Find where the given text appears and provide that cell's center as (X, Y) coordinate. 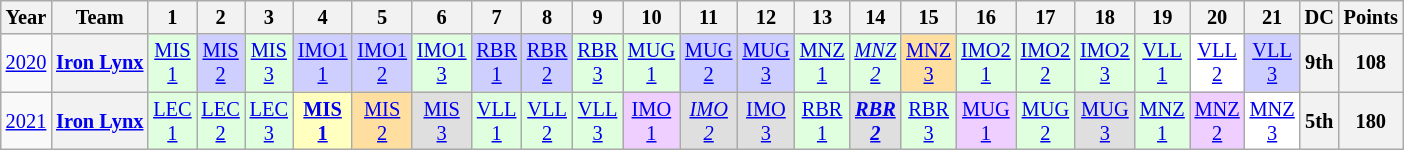
13 (822, 17)
DC (1320, 17)
Team (100, 17)
17 (1046, 17)
16 (986, 17)
180 (1371, 121)
2020 (26, 63)
LEC1 (172, 121)
19 (1162, 17)
8 (547, 17)
5 (382, 17)
IMO3 (766, 121)
108 (1371, 63)
7 (496, 17)
9 (597, 17)
IMO1 (652, 121)
12 (766, 17)
15 (928, 17)
1 (172, 17)
LEC3 (269, 121)
9th (1320, 63)
14 (876, 17)
IMO2 (708, 121)
20 (1218, 17)
IMO12 (382, 63)
IMO21 (986, 63)
18 (1105, 17)
2 (220, 17)
3 (269, 17)
IMO23 (1105, 63)
IMO13 (442, 63)
IMO11 (323, 63)
Points (1371, 17)
21 (1272, 17)
2021 (26, 121)
LEC2 (220, 121)
5th (1320, 121)
Year (26, 17)
11 (708, 17)
10 (652, 17)
4 (323, 17)
6 (442, 17)
IMO22 (1046, 63)
